Output the (x, y) coordinate of the center of the cell containing the given text.  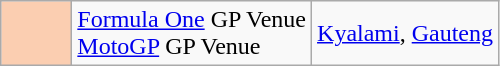
Formula One GP VenueMotoGP GP Venue (192, 34)
Kyalami, Gauteng (406, 34)
